For the text-containing cell, return its midpoint in [X, Y] coordinate format. 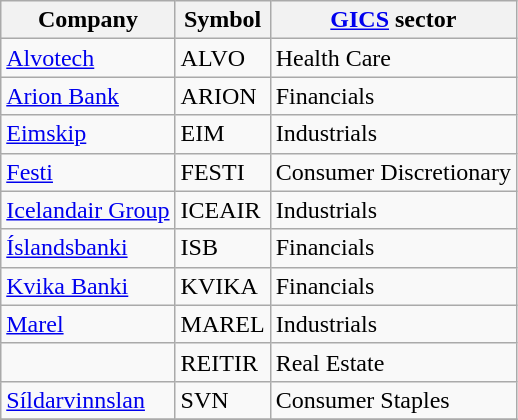
Consumer Discretionary [393, 172]
Alvotech [88, 58]
KVIKA [222, 286]
ALVO [222, 58]
Festi [88, 172]
Kvika Banki [88, 286]
EIM [222, 134]
SVN [222, 400]
Health Care [393, 58]
REITIR [222, 362]
Symbol [222, 20]
Icelandair Group [88, 210]
Íslandsbanki [88, 248]
ISB [222, 248]
Arion Bank [88, 96]
GICS sector [393, 20]
Marel [88, 324]
Consumer Staples [393, 400]
Síldarvinnslan [88, 400]
FESTI [222, 172]
Real Estate [393, 362]
Eimskip [88, 134]
ARION [222, 96]
MAREL [222, 324]
ICEAIR [222, 210]
Company [88, 20]
